Provide the [x, y] coordinate of the cell's center where the given text is located.  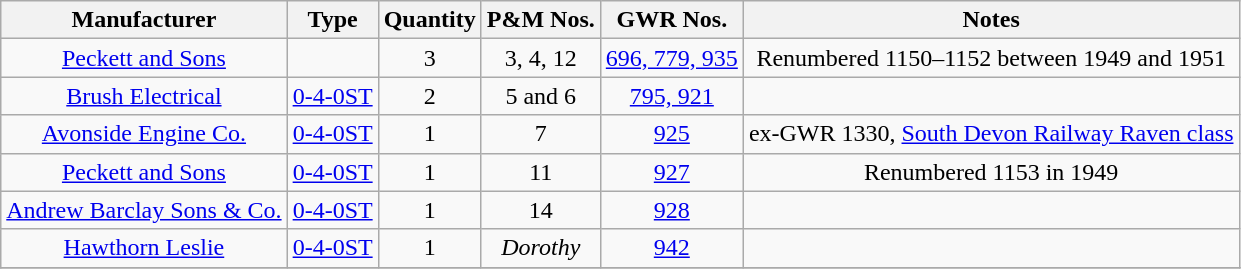
795, 921 [672, 96]
Andrew Barclay Sons & Co. [144, 210]
928 [672, 210]
Avonside Engine Co. [144, 134]
Type [332, 20]
P&M Nos. [540, 20]
3, 4, 12 [540, 58]
Hawthorn Leslie [144, 248]
Brush Electrical [144, 96]
Notes [991, 20]
2 [430, 96]
ex-GWR 1330, South Devon Railway Raven class [991, 134]
Renumbered 1153 in 1949 [991, 172]
696, 779, 935 [672, 58]
3 [430, 58]
927 [672, 172]
14 [540, 210]
7 [540, 134]
Quantity [430, 20]
942 [672, 248]
Renumbered 1150–1152 between 1949 and 1951 [991, 58]
Dorothy [540, 248]
5 and 6 [540, 96]
Manufacturer [144, 20]
925 [672, 134]
11 [540, 172]
GWR Nos. [672, 20]
